Find where the given text appears and provide that cell's center as (X, Y) coordinate. 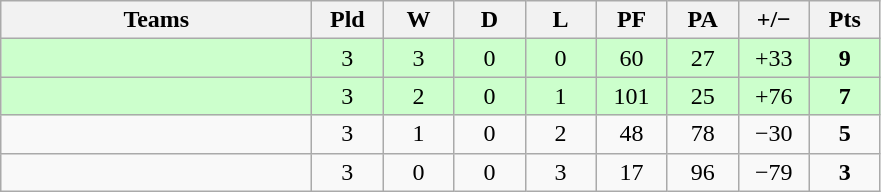
48 (632, 134)
Pld (348, 20)
−30 (774, 134)
Pts (844, 20)
W (418, 20)
Teams (156, 20)
96 (702, 172)
78 (702, 134)
27 (702, 58)
+/− (774, 20)
+76 (774, 96)
D (490, 20)
+33 (774, 58)
PF (632, 20)
PA (702, 20)
25 (702, 96)
L (560, 20)
60 (632, 58)
17 (632, 172)
7 (844, 96)
101 (632, 96)
9 (844, 58)
5 (844, 134)
−79 (774, 172)
